Identify which cell holds the provided text, then report its [X, Y] central coordinate. 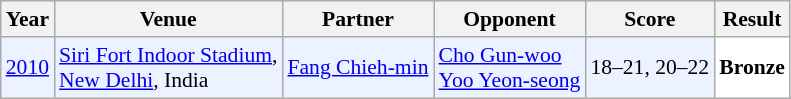
Venue [168, 19]
Year [28, 19]
2010 [28, 68]
18–21, 20–22 [650, 68]
Fang Chieh-min [358, 68]
Score [650, 19]
Partner [358, 19]
Siri Fort Indoor Stadium,New Delhi, India [168, 68]
Bronze [752, 68]
Opponent [510, 19]
Cho Gun-woo Yoo Yeon-seong [510, 68]
Result [752, 19]
